Search for the cell housing the specified text and yield its [x, y] center coordinate. 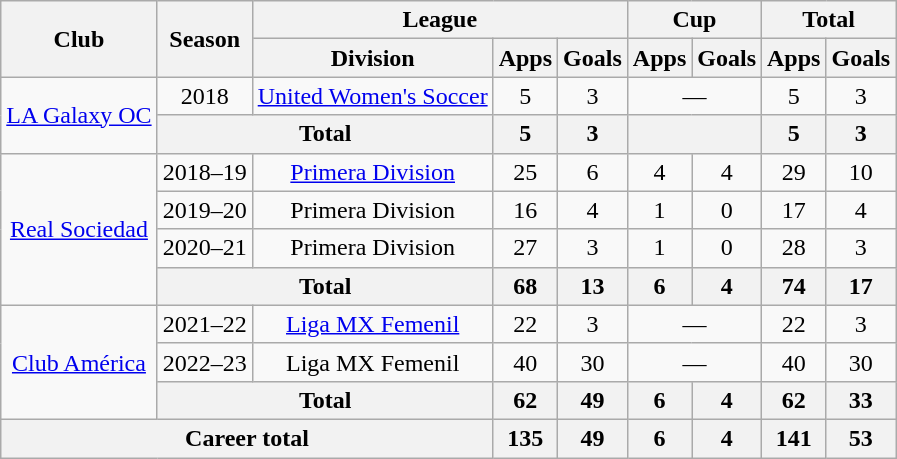
League [440, 20]
2020–21 [204, 248]
Season [204, 39]
Division [372, 58]
2018–19 [204, 172]
25 [525, 172]
2022–23 [204, 362]
13 [593, 286]
Career total [247, 438]
2019–20 [204, 210]
United Women's Soccer [372, 96]
28 [794, 248]
74 [794, 286]
Club [79, 39]
68 [525, 286]
2021–22 [204, 324]
135 [525, 438]
Cup [694, 20]
LA Galaxy OC [79, 115]
53 [861, 438]
10 [861, 172]
Club América [79, 362]
Real Sociedad [79, 229]
141 [794, 438]
29 [794, 172]
27 [525, 248]
33 [861, 400]
16 [525, 210]
2018 [204, 96]
